Provide the [x, y] coordinate of the cell's center where the given text is located.  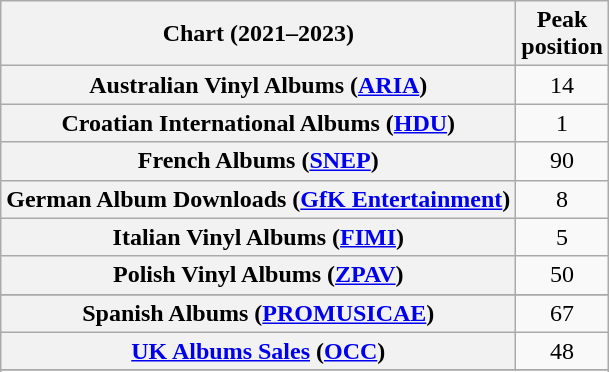
Peakposition [562, 34]
48 [562, 351]
French Albums (SNEP) [258, 161]
67 [562, 313]
UK Albums Sales (OCC) [258, 351]
Italian Vinyl Albums (FIMI) [258, 237]
Polish Vinyl Albums (ZPAV) [258, 275]
14 [562, 85]
90 [562, 161]
1 [562, 123]
Croatian International Albums (HDU) [258, 123]
German Album Downloads (GfK Entertainment) [258, 199]
Spanish Albums (PROMUSICAE) [258, 313]
Australian Vinyl Albums (ARIA) [258, 85]
8 [562, 199]
5 [562, 237]
50 [562, 275]
Chart (2021–2023) [258, 34]
